Scan for the cell matching the given text and deliver its [x, y] coordinate at center. 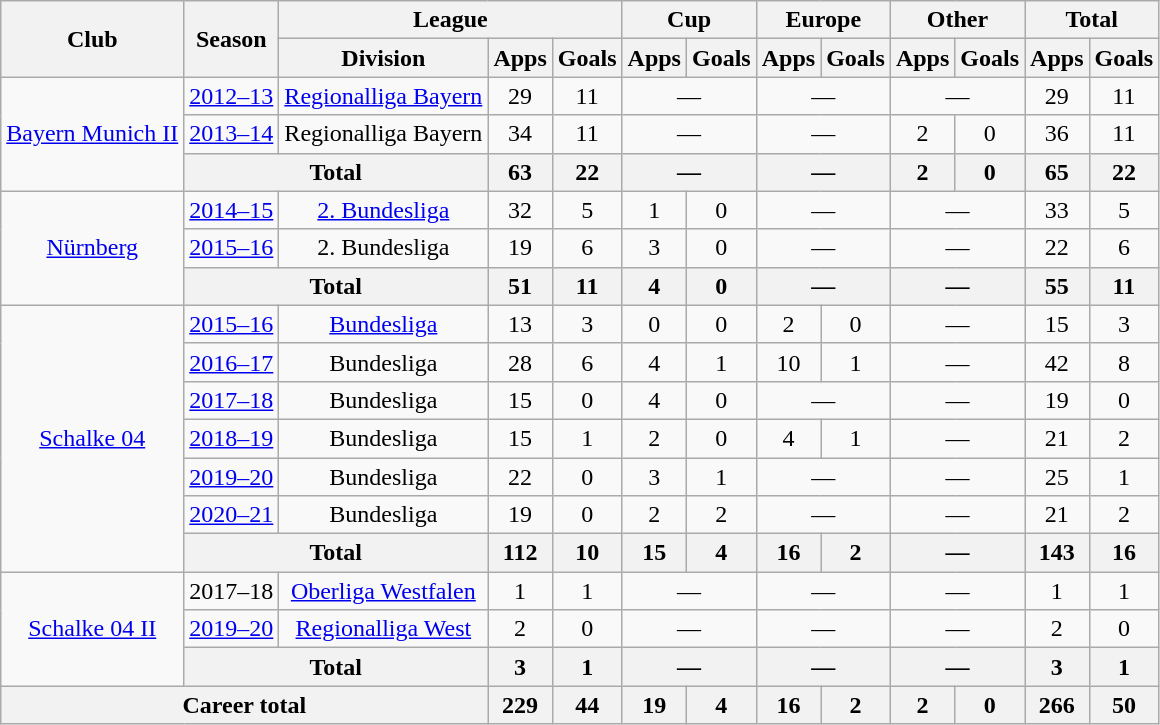
Bayern Munich II [92, 134]
13 [520, 324]
Division [384, 58]
Nürnberg [92, 248]
Season [232, 39]
Other [957, 20]
Europe [823, 20]
Career total [244, 705]
266 [1057, 705]
36 [1057, 134]
25 [1057, 477]
Regionalliga West [384, 629]
Cup [689, 20]
50 [1124, 705]
51 [520, 286]
32 [520, 210]
34 [520, 134]
2018–19 [232, 438]
2014–15 [232, 210]
55 [1057, 286]
42 [1057, 362]
Oberliga Westfalen [384, 591]
8 [1124, 362]
28 [520, 362]
2020–21 [232, 515]
112 [520, 553]
143 [1057, 553]
Schalke 04 II [92, 629]
63 [520, 172]
Schalke 04 [92, 438]
League [450, 20]
2016–17 [232, 362]
44 [587, 705]
65 [1057, 172]
Club [92, 39]
2012–13 [232, 96]
229 [520, 705]
2013–14 [232, 134]
33 [1057, 210]
